Identify which cell holds the provided text, then report its (X, Y) central coordinate. 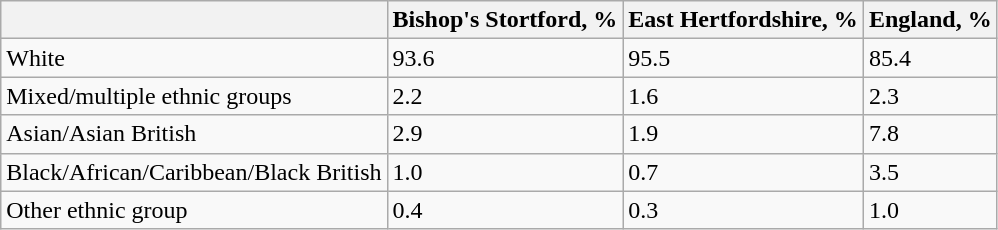
1.6 (744, 96)
0.4 (505, 210)
Black/African/Caribbean/Black British (194, 172)
95.5 (744, 58)
3.5 (930, 172)
England, % (930, 20)
0.3 (744, 210)
Mixed/multiple ethnic groups (194, 96)
Asian/Asian British (194, 134)
93.6 (505, 58)
White (194, 58)
0.7 (744, 172)
7.8 (930, 134)
East Hertfordshire, % (744, 20)
1.9 (744, 134)
Other ethnic group (194, 210)
85.4 (930, 58)
2.3 (930, 96)
2.2 (505, 96)
2.9 (505, 134)
Bishop's Stortford, % (505, 20)
